Scan for the cell matching the given text and deliver its (x, y) coordinate at center. 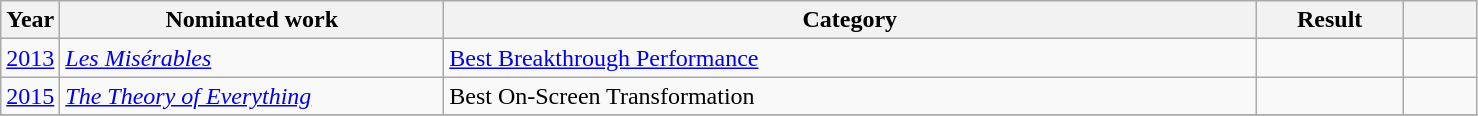
Nominated work (252, 20)
The Theory of Everything (252, 96)
Category (850, 20)
Les Misérables (252, 58)
Year (30, 20)
2013 (30, 58)
2015 (30, 96)
Result (1330, 20)
Best Breakthrough Performance (850, 58)
Best On-Screen Transformation (850, 96)
